Extract the [X, Y] coordinate from the center of the cell holding the provided text.  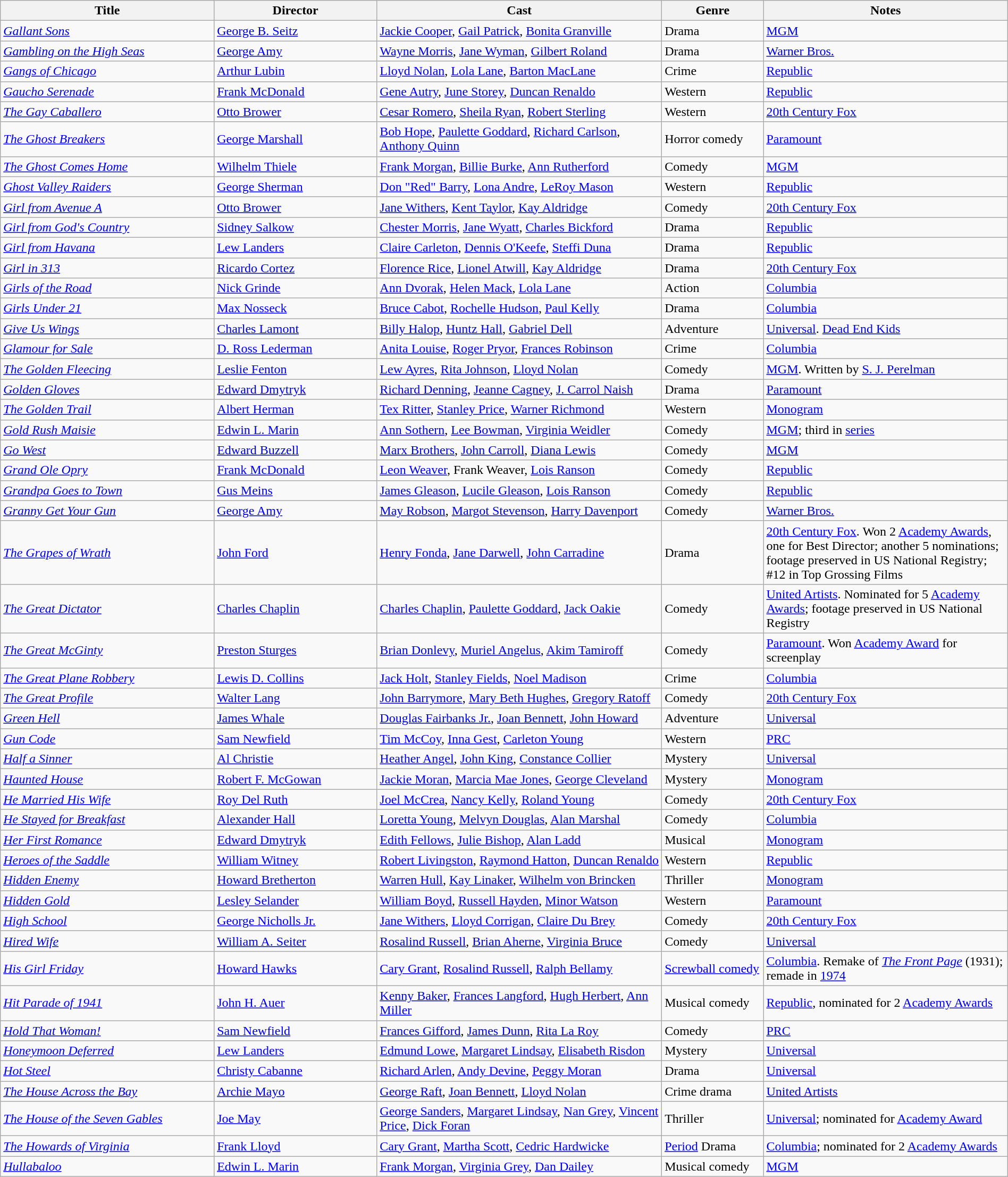
Lloyd Nolan, Lola Lane, Barton MacLane [519, 71]
MGM; third in series [886, 430]
Jane Withers, Lloyd Corrigan, Claire Du Brey [519, 921]
Joel McCrea, Nancy Kelly, Roland Young [519, 799]
George Marshall [296, 139]
Universal. Dead End Kids [886, 329]
Screwball comedy [712, 968]
Albert Herman [296, 410]
Golden Gloves [107, 389]
Gus Meins [296, 490]
Gambling on the High Seas [107, 51]
Kenny Baker, Frances Langford, Hugh Herbert, Ann Miller [519, 1003]
Claire Carleton, Dennis O'Keefe, Steffi Duna [519, 247]
Cesar Romero, Sheila Ryan, Robert Sterling [519, 112]
Notes [886, 11]
Tim McCoy, Inna Gest, Carleton Young [519, 739]
Anita Louise, Roger Pryor, Frances Robinson [519, 349]
High School [107, 921]
Jackie Cooper, Gail Patrick, Bonita Granville [519, 31]
Lew Ayres, Rita Johnson, Lloyd Nolan [519, 369]
George Sherman [296, 187]
John H. Auer [296, 1003]
Wayne Morris, Jane Wyman, Gilbert Roland [519, 51]
Max Nosseck [296, 308]
Florence Rice, Lionel Atwill, Kay Aldridge [519, 268]
Al Christie [296, 759]
Leon Weaver, Frank Weaver, Lois Ranson [519, 470]
James Gleason, Lucile Gleason, Lois Ranson [519, 490]
Bob Hope, Paulette Goddard, Richard Carlson, Anthony Quinn [519, 139]
Her First Romance [107, 840]
Columbia; nominated for 2 Academy Awards [886, 1146]
Bruce Cabot, Rochelle Hudson, Paul Kelly [519, 308]
Haunted House [107, 779]
Christy Cabanne [296, 1071]
Frank Lloyd [296, 1146]
Universal; nominated for Academy Award [886, 1119]
The Grapes of Wrath [107, 552]
Heather Angel, John King, Constance Collier [519, 759]
Douglas Fairbanks Jr., Joan Bennett, John Howard [519, 719]
Girls of the Road [107, 288]
The Golden Fleecing [107, 369]
Edith Fellows, Julie Bishop, Alan Ladd [519, 840]
The Great Dictator [107, 608]
Richard Denning, Jeanne Cagney, J. Carrol Naish [519, 389]
Robert F. McGowan [296, 779]
Granny Get Your Gun [107, 511]
Alexander Hall [296, 820]
Jackie Moran, Marcia Mae Jones, George Cleveland [519, 779]
James Whale [296, 719]
Go West [107, 450]
Hidden Gold [107, 900]
Leslie Fenton [296, 369]
Hot Steel [107, 1071]
Girls Under 21 [107, 308]
Charles Chaplin, Paulette Goddard, Jack Oakie [519, 608]
The Great Profile [107, 698]
Lesley Selander [296, 900]
Ann Dvorak, Helen Mack, Lola Lane [519, 288]
Cary Grant, Rosalind Russell, Ralph Bellamy [519, 968]
Charles Lamont [296, 329]
John Ford [296, 552]
Cary Grant, Martha Scott, Cedric Hardwicke [519, 1146]
Archie Mayo [296, 1091]
Don "Red" Barry, Lona Andre, LeRoy Mason [519, 187]
Walter Lang [296, 698]
Joe May [296, 1119]
Crime drama [712, 1091]
Musical [712, 840]
The Howards of Virginia [107, 1146]
The Great Plane Robbery [107, 678]
Jack Holt, Stanley Fields, Noel Madison [519, 678]
Frank Morgan, Virginia Grey, Dan Dailey [519, 1166]
Grand Ole Opry [107, 470]
Girl from God's Country [107, 227]
Edward Buzzell [296, 450]
Gold Rush Maisie [107, 430]
He Stayed for Breakfast [107, 820]
Hit Parade of 1941 [107, 1003]
Give Us Wings [107, 329]
Brian Donlevy, Muriel Angelus, Akim Tamiroff [519, 650]
Tex Ritter, Stanley Price, Warner Richmond [519, 410]
Ricardo Cortez [296, 268]
George Nicholls Jr. [296, 921]
United Artists. Nominated for 5 Academy Awards; footage preserved in US National Registry [886, 608]
D. Ross Lederman [296, 349]
Loretta Young, Melvyn Douglas, Alan Marshal [519, 820]
The House Across the Bay [107, 1091]
Half a Sinner [107, 759]
The Gay Caballero [107, 112]
United Artists [886, 1091]
MGM. Written by S. J. Perelman [886, 369]
Billy Halop, Huntz Hall, Gabriel Dell [519, 329]
Sidney Salkow [296, 227]
Gallant Sons [107, 31]
Columbia. Remake of The Front Page (1931); remade in 1974 [886, 968]
Grandpa Goes to Town [107, 490]
The Golden Trail [107, 410]
May Robson, Margot Stevenson, Harry Davenport [519, 511]
Cast [519, 11]
George B. Seitz [296, 31]
Gaucho Serenade [107, 91]
Gene Autry, June Storey, Duncan Renaldo [519, 91]
Green Hell [107, 719]
Preston Sturges [296, 650]
The House of the Seven Gables [107, 1119]
Girl in 313 [107, 268]
Glamour for Sale [107, 349]
Edmund Lowe, Margaret Lindsay, Elisabeth Risdon [519, 1051]
Frances Gifford, James Dunn, Rita La Roy [519, 1030]
Heroes of the Saddle [107, 860]
Republic, nominated for 2 Academy Awards [886, 1003]
Rosalind Russell, Brian Aherne, Virginia Bruce [519, 941]
Howard Hawks [296, 968]
John Barrymore, Mary Beth Hughes, Gregory Ratoff [519, 698]
Frank Morgan, Billie Burke, Ann Rutherford [519, 166]
Lewis D. Collins [296, 678]
Genre [712, 11]
Marx Brothers, John Carroll, Diana Lewis [519, 450]
Girl from Avenue A [107, 207]
Paramount. Won Academy Award for screenplay [886, 650]
George Raft, Joan Bennett, Lloyd Nolan [519, 1091]
William Witney [296, 860]
Hired Wife [107, 941]
Robert Livingston, Raymond Hatton, Duncan Renaldo [519, 860]
Hidden Enemy [107, 880]
Hullabaloo [107, 1166]
Honeymoon Deferred [107, 1051]
Warren Hull, Kay Linaker, Wilhelm von Brincken [519, 880]
Henry Fonda, Jane Darwell, John Carradine [519, 552]
Action [712, 288]
Girl from Havana [107, 247]
The Ghost Comes Home [107, 166]
Jane Withers, Kent Taylor, Kay Aldridge [519, 207]
George Sanders, Margaret Lindsay, Nan Grey, Vincent Price, Dick Foran [519, 1119]
William A. Seiter [296, 941]
Title [107, 11]
Nick Grinde [296, 288]
Charles Chaplin [296, 608]
He Married His Wife [107, 799]
Horror comedy [712, 139]
Arthur Lubin [296, 71]
The Ghost Breakers [107, 139]
Chester Morris, Jane Wyatt, Charles Bickford [519, 227]
Ghost Valley Raiders [107, 187]
Howard Bretherton [296, 880]
The Great McGinty [107, 650]
Wilhelm Thiele [296, 166]
Hold That Woman! [107, 1030]
Richard Arlen, Andy Devine, Peggy Moran [519, 1071]
Period Drama [712, 1146]
Ann Sothern, Lee Bowman, Virginia Weidler [519, 430]
His Girl Friday [107, 968]
William Boyd, Russell Hayden, Minor Watson [519, 900]
Director [296, 11]
Gangs of Chicago [107, 71]
Roy Del Ruth [296, 799]
Gun Code [107, 739]
